Locate the cell with the specified text and output its [x, y] center coordinate. 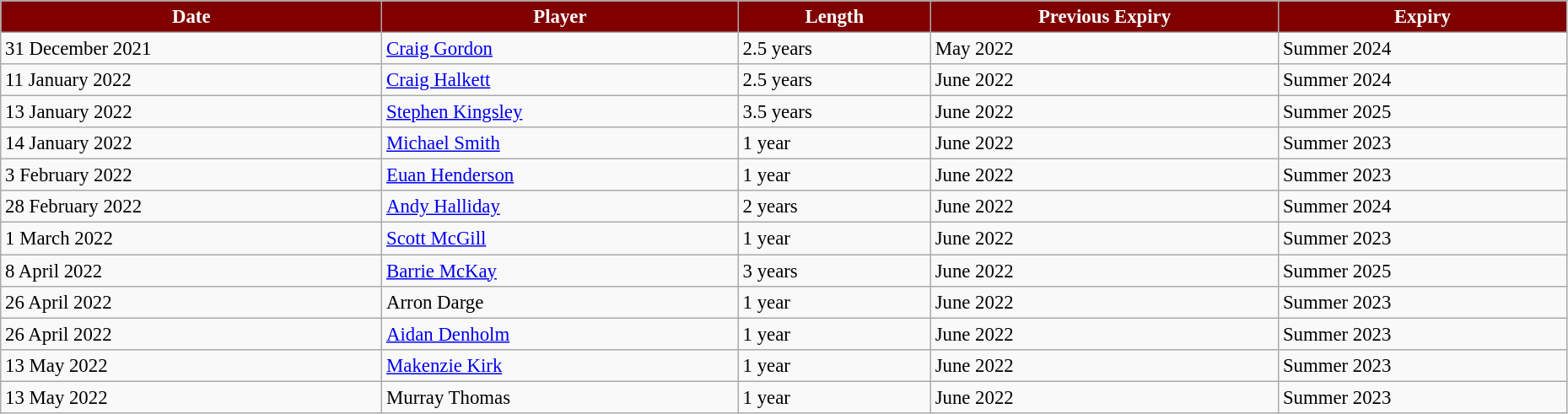
3.5 years [834, 112]
2 years [834, 207]
May 2022 [1104, 49]
28 February 2022 [191, 207]
1 March 2022 [191, 239]
8 April 2022 [191, 271]
Aidan Denholm [560, 334]
Date [191, 17]
Expiry [1423, 17]
13 January 2022 [191, 112]
Craig Halkett [560, 80]
Length [834, 17]
Murray Thomas [560, 397]
Barrie McKay [560, 271]
Stephen Kingsley [560, 112]
3 years [834, 271]
Player [560, 17]
Euan Henderson [560, 175]
3 February 2022 [191, 175]
31 December 2021 [191, 49]
14 January 2022 [191, 143]
11 January 2022 [191, 80]
Previous Expiry [1104, 17]
Michael Smith [560, 143]
Andy Halliday [560, 207]
Arron Darge [560, 302]
Makenzie Kirk [560, 365]
Scott McGill [560, 239]
Craig Gordon [560, 49]
